Pinpoint the cell where the given text exists, returning its [x, y] midpoint coordinate. 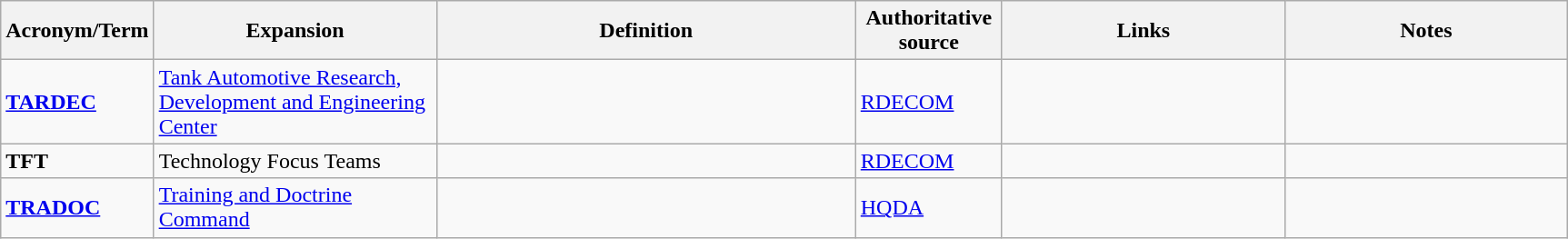
Links [1144, 31]
Tank Automotive Research, Development and Engineering Center [295, 102]
Technology Focus Teams [295, 161]
HQDA [929, 207]
Definition [645, 31]
Training and Doctrine Command [295, 207]
Authoritative source [929, 31]
Expansion [295, 31]
TFT [77, 161]
Notes [1425, 31]
TARDEC [77, 102]
TRADOC [77, 207]
Acronym/Term [77, 31]
